For the text-containing cell, return its midpoint in (x, y) coordinate format. 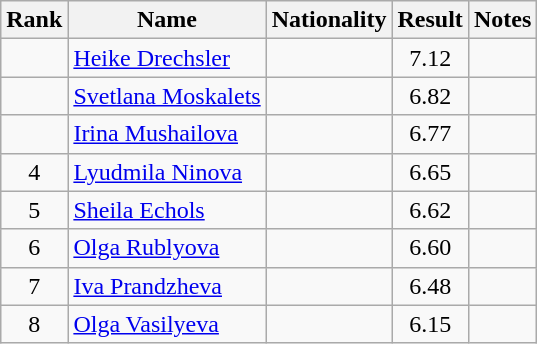
6.15 (430, 324)
6.77 (430, 134)
Iva Prandzheva (167, 286)
6.62 (430, 210)
Svetlana Moskalets (167, 96)
Lyudmila Ninova (167, 172)
Result (430, 20)
5 (34, 210)
Nationality (329, 20)
Notes (502, 20)
Sheila Echols (167, 210)
6 (34, 248)
8 (34, 324)
6.60 (430, 248)
7 (34, 286)
4 (34, 172)
6.65 (430, 172)
7.12 (430, 58)
Irina Mushailova (167, 134)
6.82 (430, 96)
Olga Rublyova (167, 248)
Heike Drechsler (167, 58)
6.48 (430, 286)
Olga Vasilyeva (167, 324)
Rank (34, 20)
Name (167, 20)
